From the cell containing the given text, extract its center point as [X, Y] coordinate. 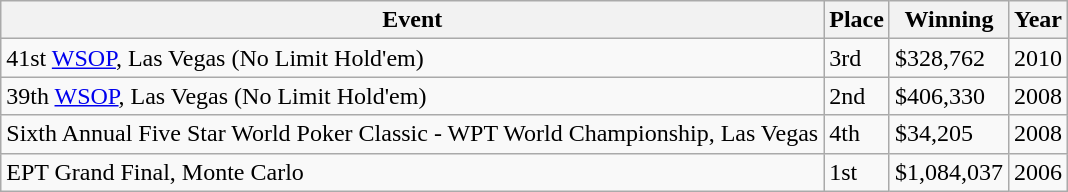
Place [857, 20]
$34,205 [948, 134]
Event [412, 20]
EPT Grand Final, Monte Carlo [412, 172]
Sixth Annual Five Star World Poker Classic - WPT World Championship, Las Vegas [412, 134]
41st WSOP, Las Vegas (No Limit Hold'em) [412, 58]
2nd [857, 96]
2010 [1038, 58]
2006 [1038, 172]
$406,330 [948, 96]
$1,084,037 [948, 172]
Year [1038, 20]
$328,762 [948, 58]
1st [857, 172]
4th [857, 134]
3rd [857, 58]
Winning [948, 20]
39th WSOP, Las Vegas (No Limit Hold'em) [412, 96]
